Output the [X, Y] coordinate of the center of the cell containing the given text.  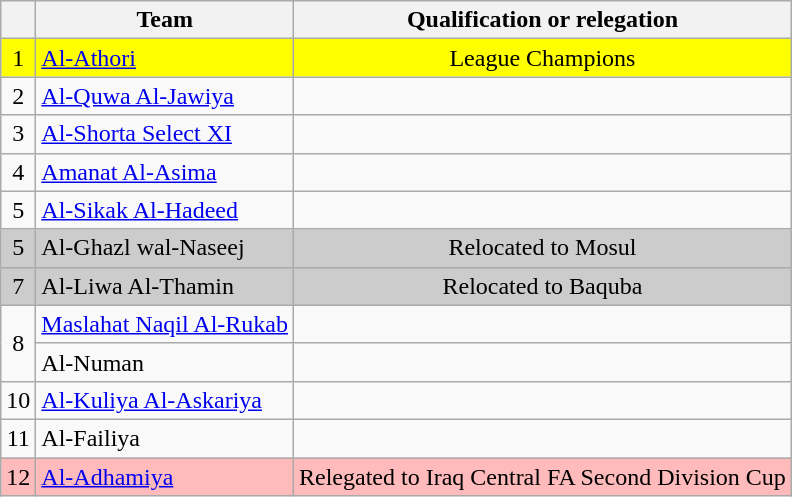
Al-Numan [165, 362]
Qualification or relegation [543, 20]
Relocated to Baquba [543, 286]
10 [18, 400]
Team [165, 20]
Al-Adhamiya [165, 477]
Al-Failiya [165, 438]
7 [18, 286]
Al-Kuliya Al-Askariya [165, 400]
2 [18, 96]
1 [18, 58]
Al-Shorta Select XI [165, 134]
Amanat Al-Asima [165, 172]
League Champions [543, 58]
Al-Athori [165, 58]
8 [18, 343]
4 [18, 172]
Al-Quwa Al-Jawiya [165, 96]
Relegated to Iraq Central FA Second Division Cup [543, 477]
Maslahat Naqil Al-Rukab [165, 324]
Al-Ghazl wal-Naseej [165, 248]
Al-Liwa Al-Thamin [165, 286]
Al-Sikak Al-Hadeed [165, 210]
12 [18, 477]
Relocated to Mosul [543, 248]
3 [18, 134]
11 [18, 438]
